Search for the cell housing the specified text and yield its [X, Y] center coordinate. 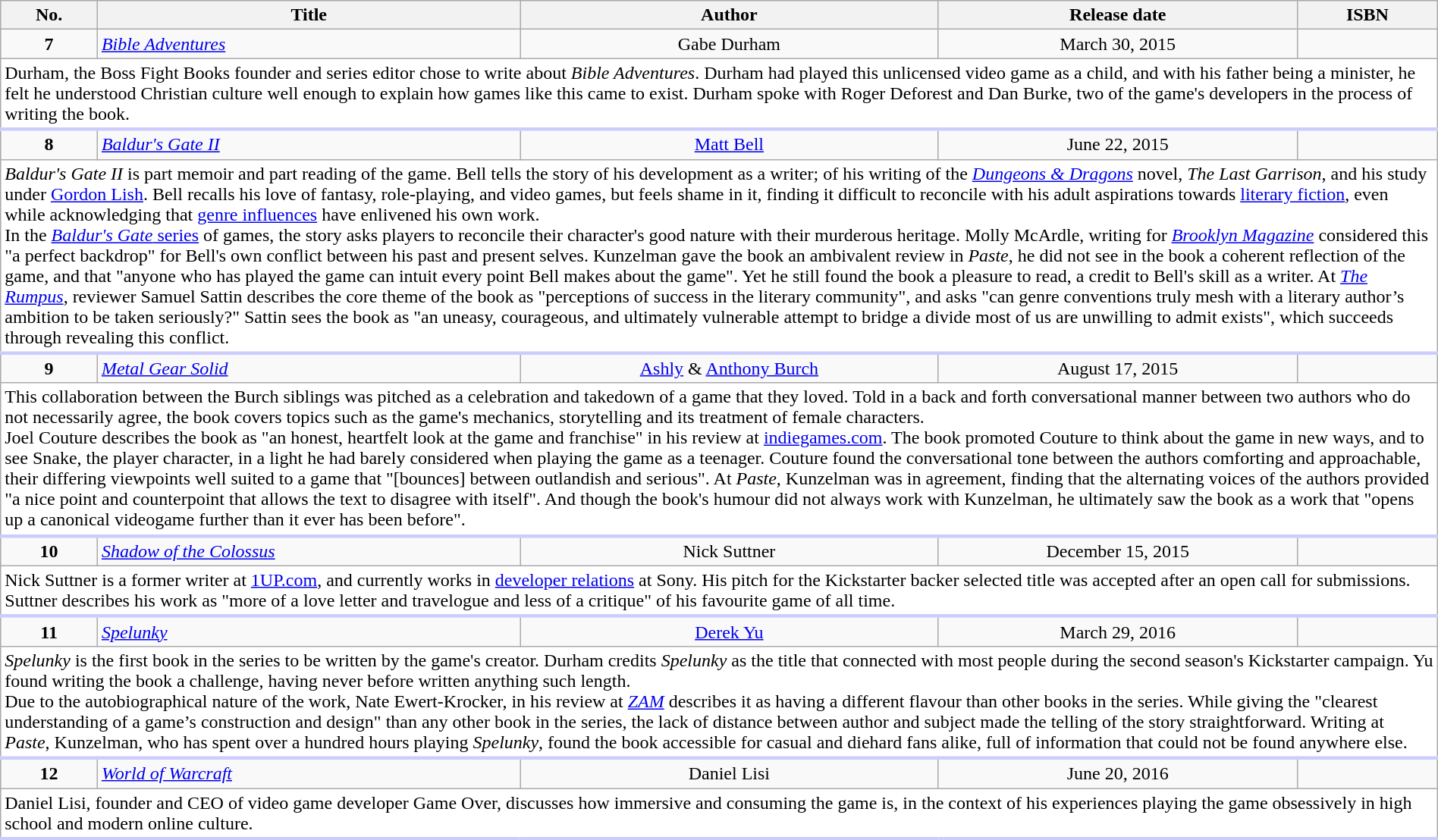
December 15, 2015 [1118, 551]
Matt Bell [730, 144]
Release date [1118, 15]
March 29, 2016 [1118, 632]
August 17, 2015 [1118, 368]
Ashly & Anthony Burch [730, 368]
10 [49, 551]
Nick Suttner [730, 551]
Bible Adventures [309, 44]
Derek Yu [730, 632]
March 30, 2015 [1118, 44]
World of Warcraft [309, 773]
9 [49, 368]
Daniel Lisi [730, 773]
12 [49, 773]
Title [309, 15]
No. [49, 15]
Spelunky [309, 632]
ISBN [1368, 15]
June 22, 2015 [1118, 144]
11 [49, 632]
June 20, 2016 [1118, 773]
8 [49, 144]
Gabe Durham [730, 44]
7 [49, 44]
Metal Gear Solid [309, 368]
Baldur's Gate II [309, 144]
Author [730, 15]
Shadow of the Colossus [309, 551]
